Provide the (X, Y) coordinate of the cell's center where the given text is located.  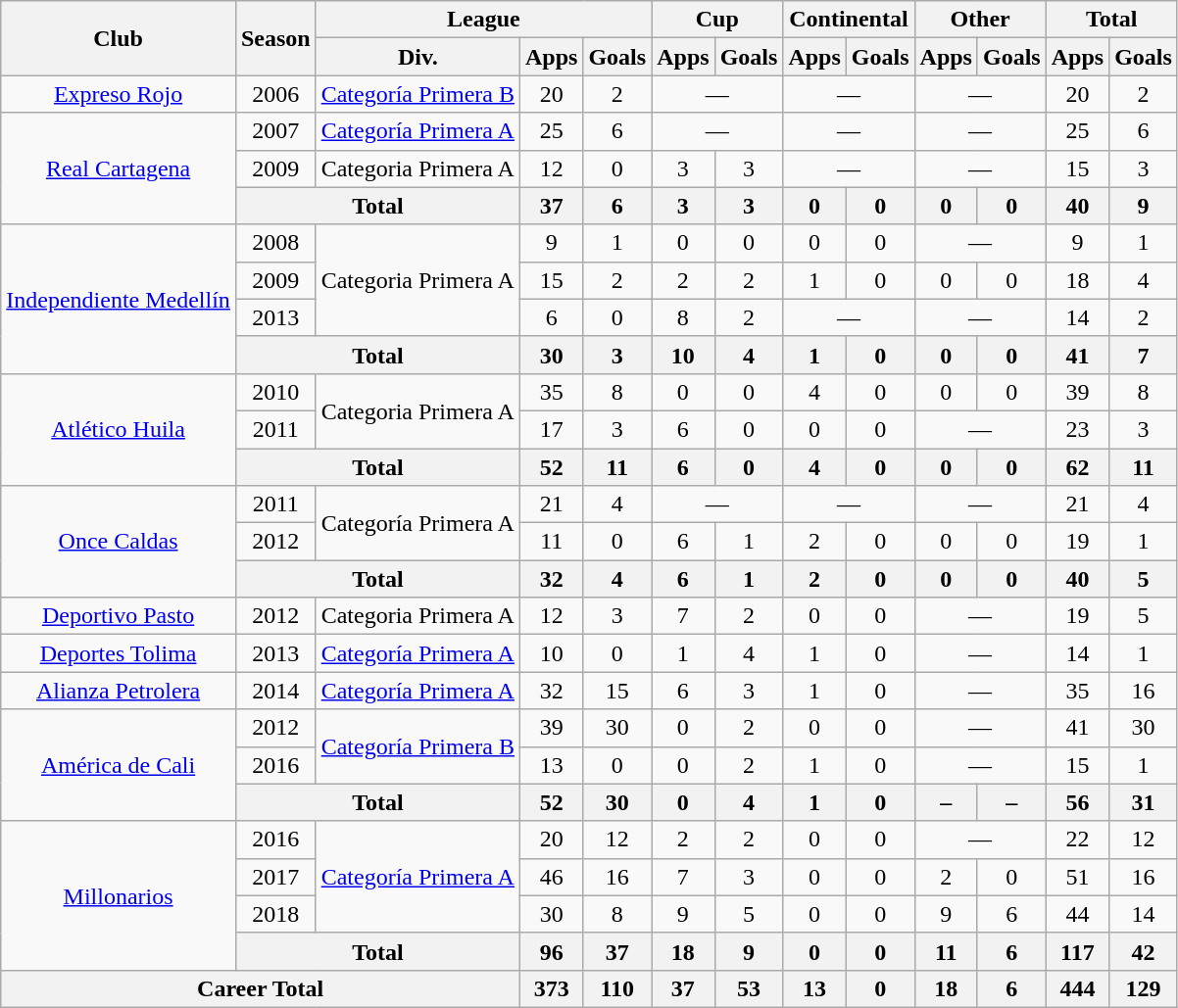
Alianza Petrolera (119, 691)
56 (1077, 802)
2017 (275, 877)
Expreso Rojo (119, 94)
Cup (717, 20)
Club (119, 38)
62 (1077, 467)
2010 (275, 392)
Other (980, 20)
2008 (275, 243)
Atlético Huila (119, 429)
2007 (275, 131)
129 (1144, 988)
2018 (275, 914)
Career Total (261, 988)
Continental (849, 20)
444 (1077, 988)
Millonarios (119, 895)
110 (617, 988)
42 (1144, 951)
América de Cali (119, 765)
373 (551, 988)
22 (1077, 840)
2006 (275, 94)
17 (551, 429)
Once Caldas (119, 542)
53 (749, 988)
Season (275, 38)
96 (551, 951)
Independiente Medellín (119, 299)
23 (1077, 429)
31 (1144, 802)
Div. (417, 57)
117 (1077, 951)
51 (1077, 877)
2014 (275, 691)
League (484, 20)
Deportes Tolima (119, 653)
Deportivo Pasto (119, 616)
Real Cartagena (119, 168)
46 (551, 877)
44 (1077, 914)
